Scan for the cell matching the given text and deliver its [X, Y] coordinate at center. 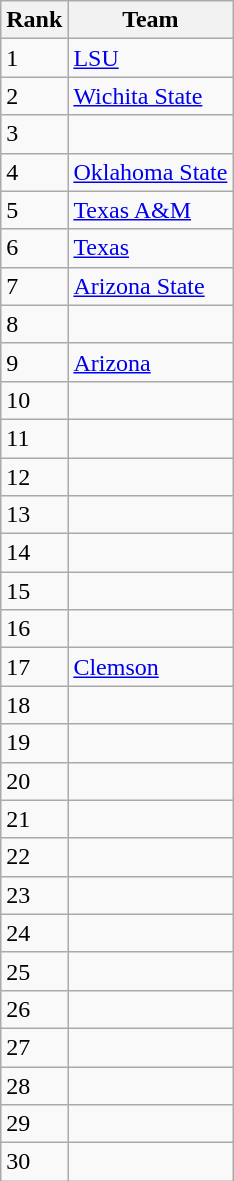
8 [34, 324]
23 [34, 895]
7 [34, 286]
29 [34, 1124]
LSU [150, 58]
28 [34, 1085]
19 [34, 743]
Arizona State [150, 286]
Arizona [150, 362]
5 [34, 210]
22 [34, 857]
9 [34, 362]
Wichita State [150, 96]
11 [34, 438]
2 [34, 96]
30 [34, 1162]
26 [34, 1009]
18 [34, 705]
3 [34, 134]
Oklahoma State [150, 172]
14 [34, 553]
Texas [150, 248]
12 [34, 477]
Texas A&M [150, 210]
10 [34, 400]
1 [34, 58]
27 [34, 1047]
25 [34, 971]
Rank [34, 20]
4 [34, 172]
Team [150, 20]
17 [34, 667]
24 [34, 933]
15 [34, 591]
6 [34, 248]
21 [34, 819]
16 [34, 629]
20 [34, 781]
Clemson [150, 667]
13 [34, 515]
